From the cell containing the given text, extract its center point as [X, Y] coordinate. 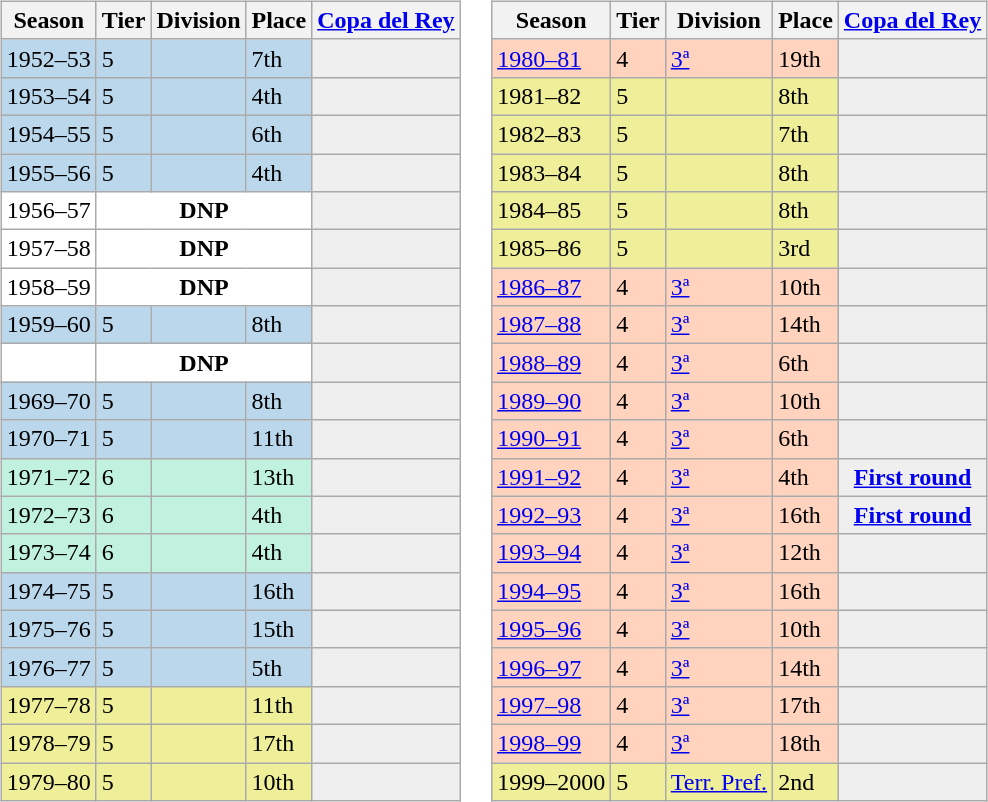
1986–87 [552, 287]
1991–92 [552, 477]
5th [279, 667]
18th [806, 743]
Terr. Pref. [718, 781]
1994–95 [552, 591]
1955–56 [48, 173]
1956–57 [48, 211]
19th [806, 58]
1973–74 [48, 553]
1993–94 [552, 553]
1971–72 [48, 477]
1990–91 [552, 439]
1996–97 [552, 667]
1997–98 [552, 705]
1958–59 [48, 287]
1978–79 [48, 743]
1999–2000 [552, 781]
13th [279, 477]
1969–70 [48, 401]
1952–53 [48, 58]
1981–82 [552, 96]
1977–78 [48, 705]
1982–83 [552, 134]
1953–54 [48, 96]
1987–88 [552, 325]
12th [806, 553]
1998–99 [552, 743]
2nd [806, 781]
1957–58 [48, 249]
1985–86 [552, 249]
15th [279, 629]
1984–85 [552, 211]
1972–73 [48, 515]
1979–80 [48, 781]
1983–84 [552, 173]
1970–71 [48, 439]
1959–60 [48, 325]
1954–55 [48, 134]
3rd [806, 249]
1976–77 [48, 667]
1974–75 [48, 591]
1975–76 [48, 629]
1980–81 [552, 58]
1995–96 [552, 629]
1988–89 [552, 363]
1992–93 [552, 515]
1989–90 [552, 401]
